Provide the [X, Y] coordinate of the cell's center where the given text is located.  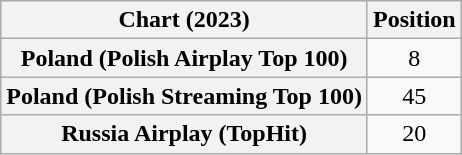
20 [414, 134]
Russia Airplay (TopHit) [184, 134]
8 [414, 58]
Poland (Polish Streaming Top 100) [184, 96]
Poland (Polish Airplay Top 100) [184, 58]
Chart (2023) [184, 20]
Position [414, 20]
45 [414, 96]
